Search for the cell housing the specified text and yield its (X, Y) center coordinate. 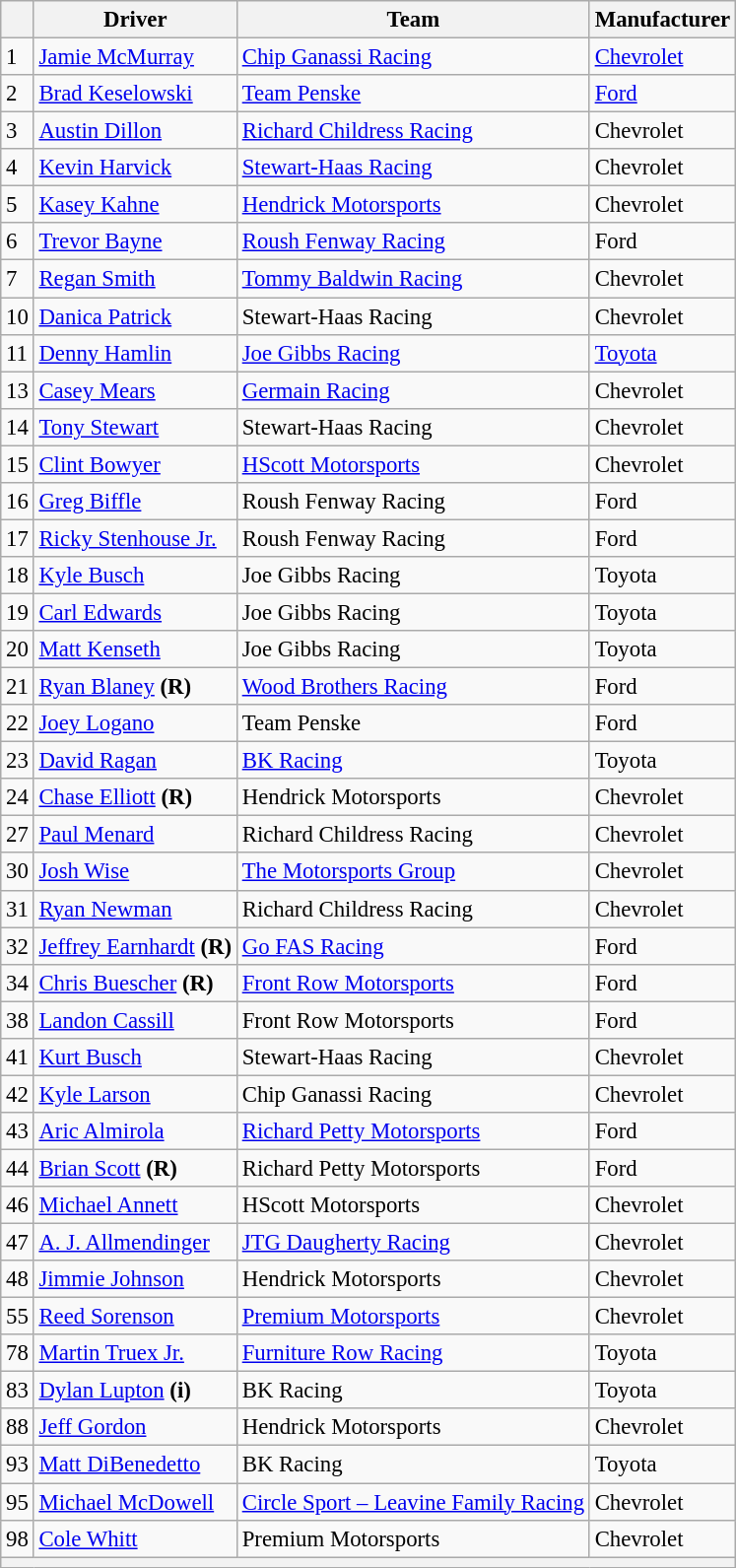
11 (18, 353)
Kurt Busch (135, 1057)
1 (18, 57)
5 (18, 205)
23 (18, 761)
Manufacturer (662, 20)
48 (18, 1279)
Joey Logano (135, 723)
83 (18, 1391)
16 (18, 502)
Jimmie Johnson (135, 1279)
Casey Mears (135, 390)
Carl Edwards (135, 612)
Ryan Blaney (R) (135, 687)
30 (18, 872)
47 (18, 1243)
32 (18, 946)
Brad Keselowski (135, 94)
Tony Stewart (135, 427)
JTG Daugherty Racing (413, 1243)
Jeffrey Earnhardt (R) (135, 946)
10 (18, 316)
Kyle Busch (135, 576)
Driver (135, 20)
A. J. Allmendinger (135, 1243)
2 (18, 94)
Matt Kenseth (135, 649)
21 (18, 687)
43 (18, 1131)
38 (18, 1020)
Greg Biffle (135, 502)
Landon Cassill (135, 1020)
55 (18, 1317)
David Ragan (135, 761)
Danica Patrick (135, 316)
4 (18, 168)
Cole Whitt (135, 1538)
6 (18, 241)
Kevin Harvick (135, 168)
Trevor Bayne (135, 241)
Jeff Gordon (135, 1428)
24 (18, 797)
Clint Bowyer (135, 464)
Chris Buescher (R) (135, 983)
Austin Dillon (135, 131)
Martin Truex Jr. (135, 1353)
27 (18, 835)
Michael Annett (135, 1205)
78 (18, 1353)
Kasey Kahne (135, 205)
Team (413, 20)
98 (18, 1538)
Matt DiBenedetto (135, 1465)
34 (18, 983)
88 (18, 1428)
Circle Sport – Leavine Family Racing (413, 1502)
31 (18, 909)
The Motorsports Group (413, 872)
7 (18, 279)
18 (18, 576)
19 (18, 612)
17 (18, 538)
13 (18, 390)
Regan Smith (135, 279)
Ricky Stenhouse Jr. (135, 538)
Ryan Newman (135, 909)
Aric Almirola (135, 1131)
3 (18, 131)
44 (18, 1168)
Reed Sorenson (135, 1317)
Dylan Lupton (i) (135, 1391)
22 (18, 723)
20 (18, 649)
14 (18, 427)
Chase Elliott (R) (135, 797)
Tommy Baldwin Racing (413, 279)
Josh Wise (135, 872)
41 (18, 1057)
Wood Brothers Racing (413, 687)
95 (18, 1502)
Brian Scott (R) (135, 1168)
42 (18, 1094)
Kyle Larson (135, 1094)
15 (18, 464)
Germain Racing (413, 390)
Denny Hamlin (135, 353)
Jamie McMurray (135, 57)
93 (18, 1465)
Go FAS Racing (413, 946)
Michael McDowell (135, 1502)
46 (18, 1205)
Furniture Row Racing (413, 1353)
Paul Menard (135, 835)
